For the text-containing cell, return its midpoint in [X, Y] coordinate format. 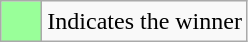
Indicates the winner [145, 22]
